Return the [x, y] coordinate for the center point of the cell that contains the specified text.  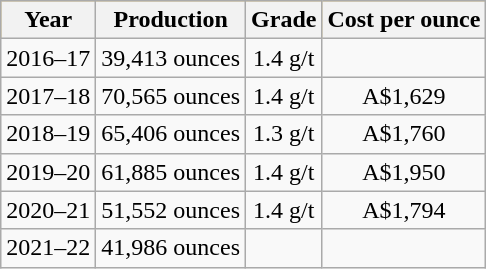
A$1,794 [404, 210]
2016–17 [48, 58]
A$1,629 [404, 96]
Grade [284, 20]
1.3 g/t [284, 134]
A$1,760 [404, 134]
61,885 ounces [171, 172]
A$1,950 [404, 172]
41,986 ounces [171, 248]
Cost per ounce [404, 20]
2021–22 [48, 248]
65,406 ounces [171, 134]
Production [171, 20]
51,552 ounces [171, 210]
Year [48, 20]
2019–20 [48, 172]
39,413 ounces [171, 58]
70,565 ounces [171, 96]
2017–18 [48, 96]
2018–19 [48, 134]
2020–21 [48, 210]
